Provide the (x, y) coordinate of the cell's center where the given text is located.  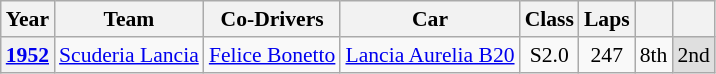
Scuderia Lancia (129, 55)
Year (28, 19)
Felice Bonetto (272, 55)
8th (654, 55)
2nd (694, 55)
Car (430, 19)
Team (129, 19)
247 (607, 55)
Laps (607, 19)
Co-Drivers (272, 19)
1952 (28, 55)
S2.0 (550, 55)
Class (550, 19)
Lancia Aurelia B20 (430, 55)
